For the text-containing cell, return its midpoint in [X, Y] coordinate format. 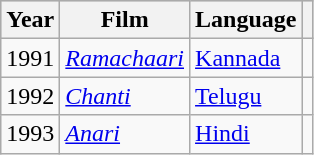
Telugu [246, 96]
Film [125, 20]
Anari [125, 134]
Year [30, 20]
1992 [30, 96]
Language [246, 20]
Ramachaari [125, 58]
Kannada [246, 58]
Hindi [246, 134]
1991 [30, 58]
Chanti [125, 96]
1993 [30, 134]
